Provide the (X, Y) coordinate of the cell's center where the given text is located.  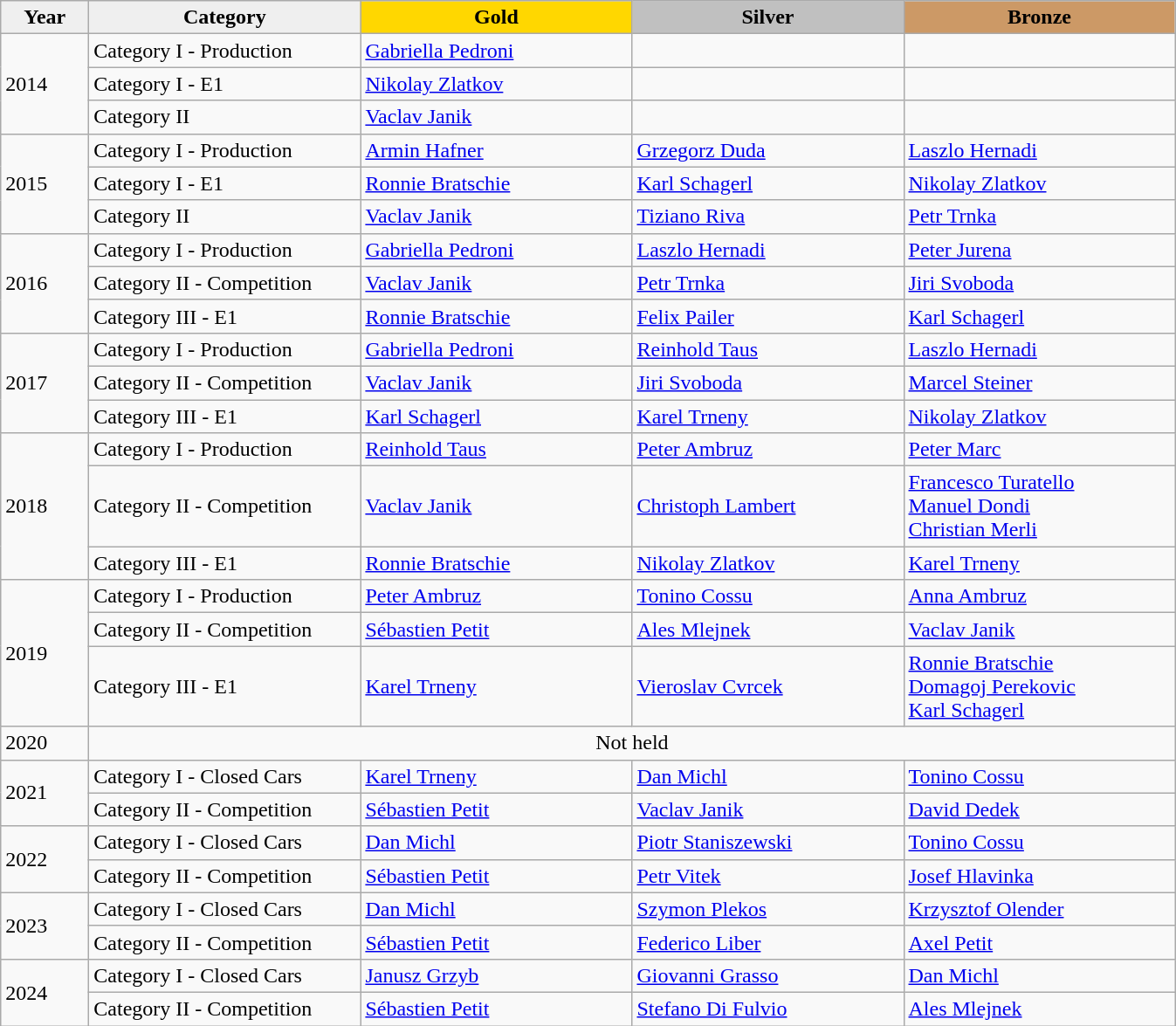
Christoph Lambert (768, 506)
2019 (45, 653)
Tiziano Riva (768, 217)
Marcel Steiner (1039, 382)
Janusz Grzyb (496, 975)
Szymon Plekos (768, 909)
Not held (632, 743)
Vieroslav Cvrcek (768, 686)
Petr Vitek (768, 876)
2021 (45, 793)
Silver (768, 17)
2023 (45, 926)
Bronze (1039, 17)
2020 (45, 743)
Piotr Staniszewski (768, 843)
Category (225, 17)
David Dedek (1039, 809)
2018 (45, 506)
Josef Hlavinka (1039, 876)
Stefano Di Fulvio (768, 1009)
Ronnie Bratschie Domagoj Perekovic Karl Schagerl (1039, 686)
Felix Pailer (768, 316)
Francesco Turatello Manuel Dondi Christian Merli (1039, 506)
Armin Hafner (496, 150)
2017 (45, 382)
Grzegorz Duda (768, 150)
Anna Ambruz (1039, 596)
2024 (45, 992)
Federico Liber (768, 942)
2014 (45, 84)
Gold (496, 17)
2016 (45, 283)
Year (45, 17)
2022 (45, 859)
Peter Marc (1039, 450)
2015 (45, 183)
Axel Petit (1039, 942)
Krzysztof Olender (1039, 909)
Peter Jurena (1039, 250)
Giovanni Grasso (768, 975)
